Search for the cell housing the specified text and yield its [X, Y] center coordinate. 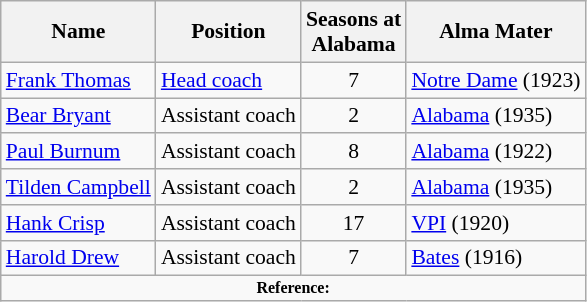
Bear Bryant [78, 116]
Harold Drew [78, 258]
Bates (1916) [496, 258]
Notre Dame (1923) [496, 80]
Name [78, 32]
Position [228, 32]
Seasons atAlabama [354, 32]
Paul Burnum [78, 152]
Tilden Campbell [78, 187]
8 [354, 152]
Hank Crisp [78, 223]
17 [354, 223]
Reference: [294, 288]
Alma Mater [496, 32]
Alabama (1922) [496, 152]
Head coach [228, 80]
Frank Thomas [78, 80]
VPI (1920) [496, 223]
